Detect which cell encompasses the target text, then output its [X, Y] center coordinate. 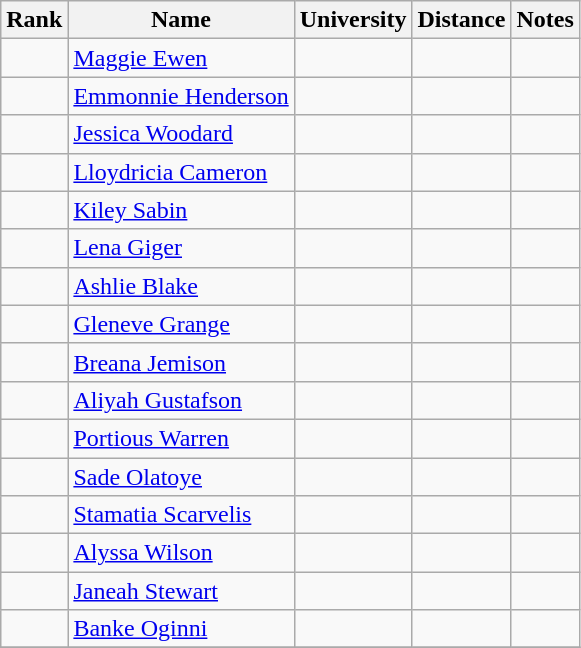
Name [181, 20]
Sade Olatoye [181, 477]
Jessica Woodard [181, 134]
Ashlie Blake [181, 286]
Lena Giger [181, 248]
Emmonnie Henderson [181, 96]
Maggie Ewen [181, 58]
Alyssa Wilson [181, 553]
Notes [545, 20]
Breana Jemison [181, 362]
University [353, 20]
Banke Oginni [181, 629]
Distance [462, 20]
Janeah Stewart [181, 591]
Stamatia Scarvelis [181, 515]
Kiley Sabin [181, 210]
Rank [34, 20]
Lloydricia Cameron [181, 172]
Portious Warren [181, 438]
Aliyah Gustafson [181, 400]
Gleneve Grange [181, 324]
